Find where the given text appears and provide that cell's center as (X, Y) coordinate. 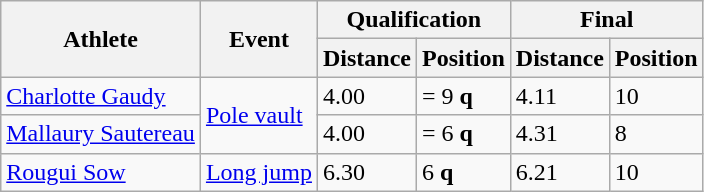
Final (606, 20)
4.11 (560, 96)
6 q (464, 172)
Qualification (414, 20)
Athlete (101, 39)
Pole vault (258, 115)
6.30 (366, 172)
= 6 q (464, 134)
Rougui Sow (101, 172)
= 9 q (464, 96)
Event (258, 39)
Mallaury Sautereau (101, 134)
6.21 (560, 172)
8 (656, 134)
Long jump (258, 172)
Charlotte Gaudy (101, 96)
4.31 (560, 134)
